Identify which cell holds the provided text, then report its [x, y] central coordinate. 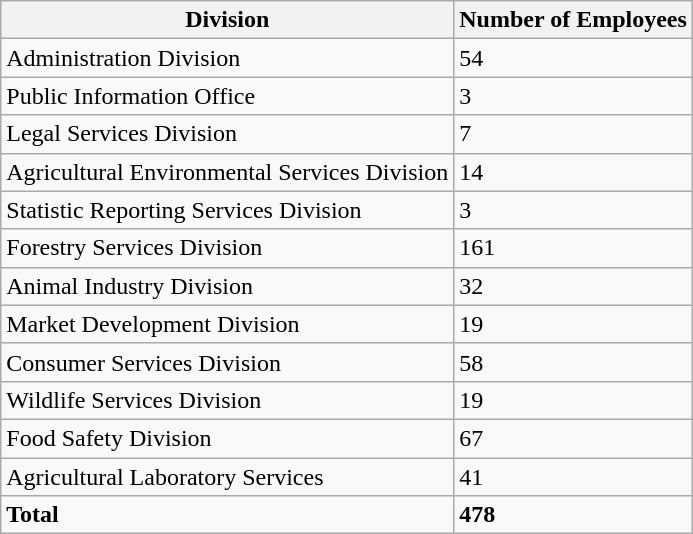
Consumer Services Division [228, 362]
Administration Division [228, 58]
Legal Services Division [228, 134]
54 [574, 58]
Agricultural Laboratory Services [228, 477]
Wildlife Services Division [228, 400]
Animal Industry Division [228, 286]
Food Safety Division [228, 438]
Market Development Division [228, 324]
Number of Employees [574, 20]
32 [574, 286]
Statistic Reporting Services Division [228, 210]
Division [228, 20]
Agricultural Environmental Services Division [228, 172]
67 [574, 438]
161 [574, 248]
Forestry Services Division [228, 248]
7 [574, 134]
Total [228, 515]
14 [574, 172]
58 [574, 362]
Public Information Office [228, 96]
41 [574, 477]
478 [574, 515]
